Capture the cell that displays the provided text and extract its (X, Y) central coordinate. 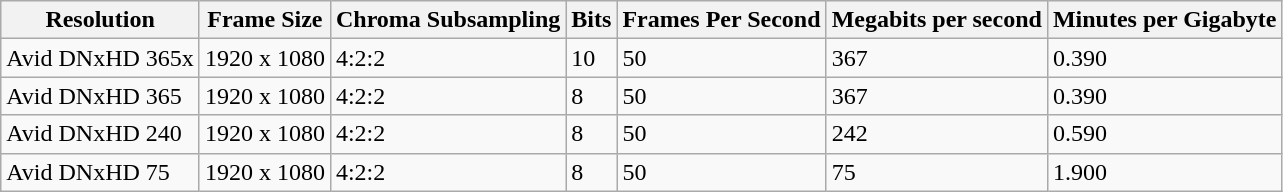
Resolution (100, 20)
Avid DNxHD 75 (100, 172)
Avid DNxHD 240 (100, 134)
75 (936, 172)
Avid DNxHD 365x (100, 58)
Avid DNxHD 365 (100, 96)
Frames Per Second (722, 20)
Bits (592, 20)
Chroma Subsampling (448, 20)
1.900 (1164, 172)
10 (592, 58)
242 (936, 134)
Minutes per Gigabyte (1164, 20)
Frame Size (264, 20)
0.590 (1164, 134)
Megabits per second (936, 20)
